Capture the cell that displays the provided text and extract its (X, Y) central coordinate. 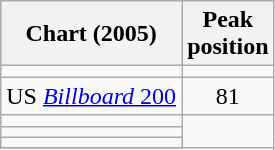
Peakposition (228, 34)
81 (228, 96)
Chart (2005) (92, 34)
US Billboard 200 (92, 96)
